From the cell containing the given text, extract its center point as (X, Y) coordinate. 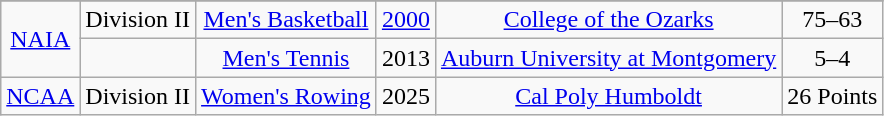
NCAA (40, 96)
Men's Basketball (286, 20)
2000 (406, 20)
5–4 (832, 58)
2013 (406, 58)
Cal Poly Humboldt (608, 96)
75–63 (832, 20)
Men's Tennis (286, 58)
26 Points (832, 96)
NAIA (40, 39)
2025 (406, 96)
Women's Rowing (286, 96)
Auburn University at Montgomery (608, 58)
College of the Ozarks (608, 20)
